For the text-containing cell, return its midpoint in (x, y) coordinate format. 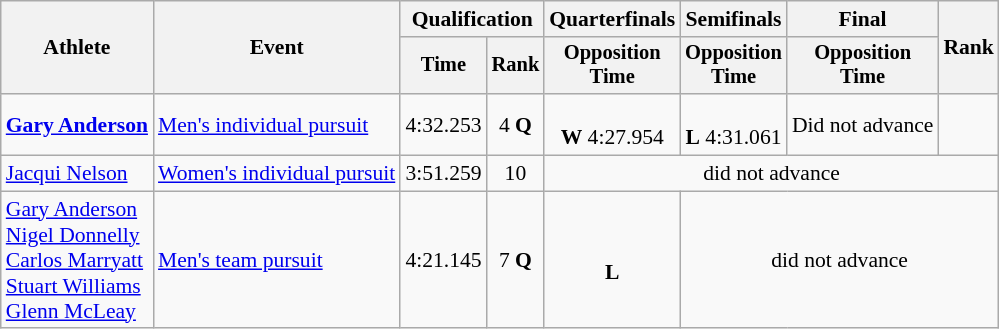
Semifinals (734, 19)
Athlete (77, 48)
L (612, 260)
7 Q (516, 260)
L 4:31.061 (734, 124)
4:21.145 (443, 260)
4:32.253 (443, 124)
Event (276, 48)
10 (516, 174)
Men's individual pursuit (276, 124)
Did not advance (863, 124)
4 Q (516, 124)
Men's team pursuit (276, 260)
W 4:27.954 (612, 124)
Women's individual pursuit (276, 174)
Gary Anderson (77, 124)
Gary AndersonNigel DonnellyCarlos MarryattStuart WilliamsGlenn McLeay (77, 260)
Quarterfinals (612, 19)
Time (443, 66)
Qualification (472, 19)
Final (863, 19)
3:51.259 (443, 174)
Jacqui Nelson (77, 174)
